Pinpoint the cell where the given text exists, returning its [X, Y] midpoint coordinate. 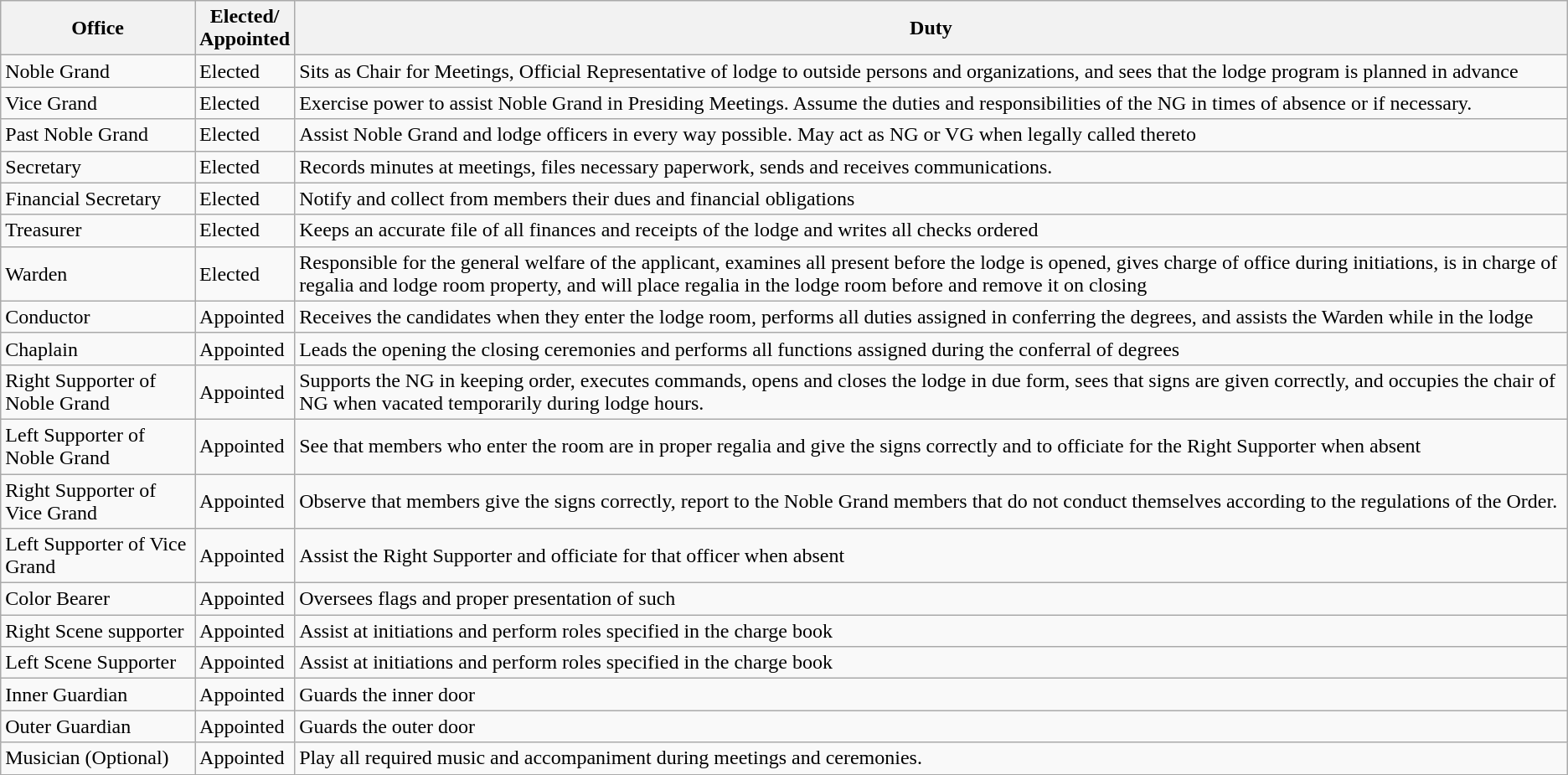
Duty [931, 28]
Right Scene supporter [98, 631]
Financial Secretary [98, 199]
Outer Guardian [98, 726]
Notify and collect from members their dues and financial obligations [931, 199]
Assist the Right Supporter and officiate for that officer when absent [931, 556]
Assist Noble Grand and lodge officers in every way possible. May act as NG or VG when legally called thereto [931, 135]
Play all required music and accompaniment during meetings and ceremonies. [931, 758]
Conductor [98, 317]
Inner Guardian [98, 695]
Leads the opening the closing ceremonies and performs all functions assigned during the conferral of degrees [931, 349]
Color Bearer [98, 599]
Noble Grand [98, 71]
Secretary [98, 167]
Elected/Appointed [245, 28]
Right Supporter of Noble Grand [98, 392]
Chaplain [98, 349]
Guards the outer door [931, 726]
Left Scene Supporter [98, 663]
Exercise power to assist Noble Grand in Presiding Meetings. Assume the duties and responsibilities of the NG in times of absence or if necessary. [931, 103]
Keeps an accurate file of all finances and receipts of the lodge and writes all checks ordered [931, 230]
Records minutes at meetings, files necessary paperwork, sends and receives communications. [931, 167]
Left Supporter of Noble Grand [98, 446]
Oversees flags and proper presentation of such [931, 599]
Guards the inner door [931, 695]
Treasurer [98, 230]
Past Noble Grand [98, 135]
Left Supporter of Vice Grand [98, 556]
Right Supporter of Vice Grand [98, 501]
Warden [98, 273]
Musician (Optional) [98, 758]
See that members who enter the room are in proper regalia and give the signs correctly and to officiate for the Right Supporter when absent [931, 446]
Vice Grand [98, 103]
Office [98, 28]
